Return [x, y] of the center of cell containing provided text 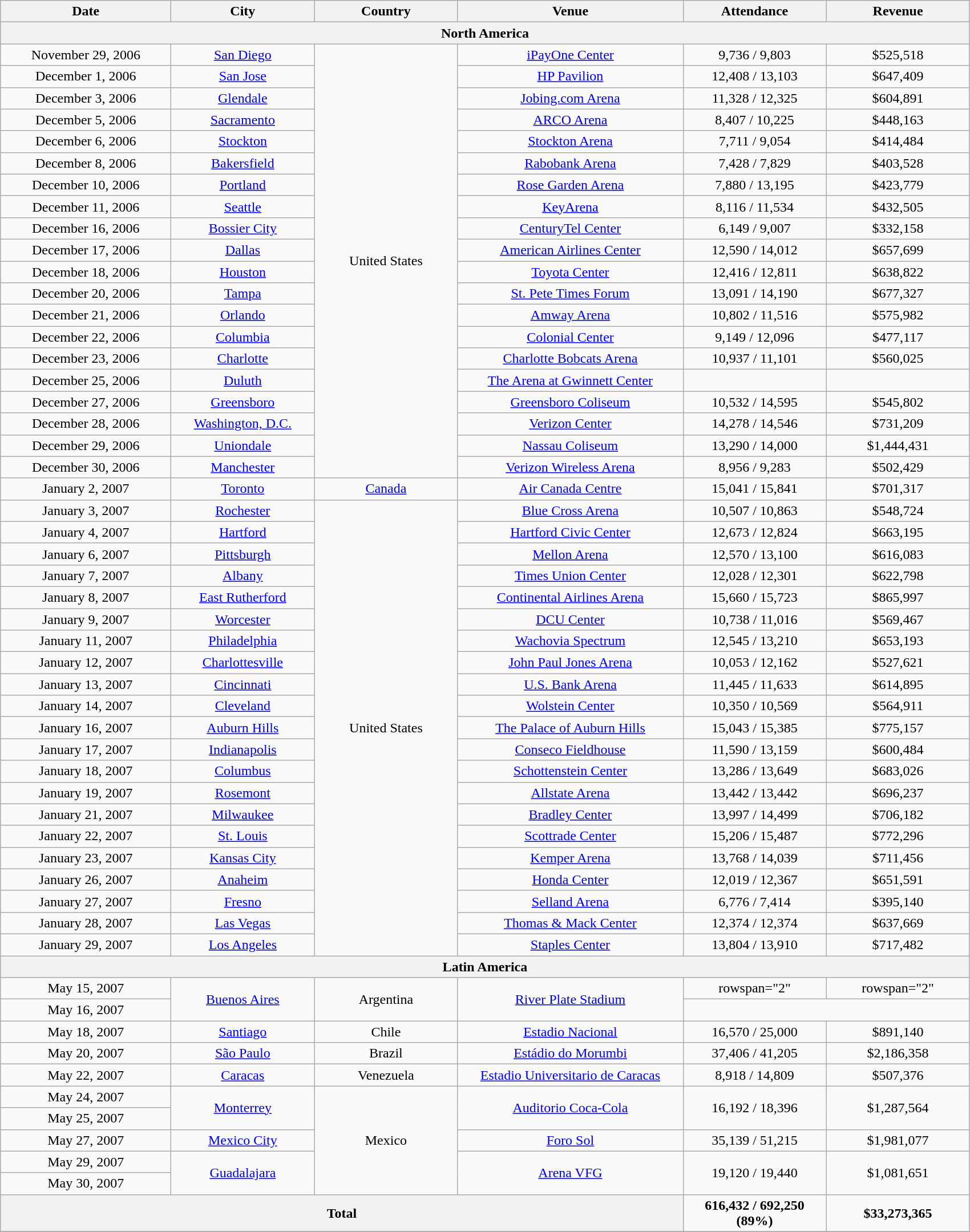
January 22, 2007 [86, 836]
São Paulo [243, 1053]
$604,891 [898, 98]
37,406 / 41,205 [754, 1053]
$414,484 [898, 141]
10,350 / 10,569 [754, 706]
Brazil [386, 1053]
Anaheim [243, 880]
$772,296 [898, 836]
December 5, 2006 [86, 120]
December 6, 2006 [86, 141]
Continental Airlines Arena [571, 597]
13,768 / 14,039 [754, 858]
$448,163 [898, 120]
$423,779 [898, 185]
8,407 / 10,225 [754, 120]
December 29, 2006 [86, 445]
12,374 / 12,374 [754, 923]
12,028 / 12,301 [754, 576]
Conseco Fieldhouse [571, 749]
The Palace of Auburn Hills [571, 728]
January 23, 2007 [86, 858]
Estadio Universitario de Caracas [571, 1075]
$569,467 [898, 619]
13,997 / 14,499 [754, 814]
$575,982 [898, 315]
The Arena at Gwinnett Center [571, 380]
Attendance [754, 11]
Fresno [243, 901]
January 7, 2007 [86, 576]
January 18, 2007 [86, 771]
$564,911 [898, 706]
December 20, 2006 [86, 294]
10,802 / 11,516 [754, 315]
Monterrey [243, 1108]
January 21, 2007 [86, 814]
$560,025 [898, 359]
15,660 / 15,723 [754, 597]
December 28, 2006 [86, 424]
Sacramento [243, 120]
January 2, 2007 [86, 489]
12,545 / 13,210 [754, 641]
January 12, 2007 [86, 663]
Jobing.com Arena [571, 98]
May 24, 2007 [86, 1097]
Hartford [243, 532]
$432,505 [898, 206]
December 16, 2006 [86, 228]
Nassau Coliseum [571, 445]
6,149 / 9,007 [754, 228]
Greensboro Coliseum [571, 402]
$891,140 [898, 1032]
May 27, 2007 [86, 1140]
$33,273,365 [898, 1213]
John Paul Jones Arena [571, 663]
Kansas City [243, 858]
May 29, 2007 [86, 1162]
Kemper Arena [571, 858]
American Airlines Center [571, 250]
Schottenstein Center [571, 771]
Venezuela [386, 1075]
December 22, 2006 [86, 337]
12,416 / 12,811 [754, 272]
$683,026 [898, 771]
Portland [243, 185]
$677,327 [898, 294]
Charlottesville [243, 663]
January 14, 2007 [86, 706]
Glendale [243, 98]
$717,482 [898, 945]
$711,456 [898, 858]
9,736 / 9,803 [754, 55]
January 16, 2007 [86, 728]
$653,193 [898, 641]
May 25, 2007 [86, 1118]
Verizon Center [571, 424]
$477,117 [898, 337]
St. Louis [243, 836]
$2,186,358 [898, 1053]
Air Canada Centre [571, 489]
Seattle [243, 206]
Caracas [243, 1075]
Stockton Arena [571, 141]
Manchester [243, 467]
Charlotte [243, 359]
May 30, 2007 [86, 1184]
Los Angeles [243, 945]
Thomas & Mack Center [571, 923]
11,590 / 13,159 [754, 749]
16,192 / 18,396 [754, 1108]
Las Vegas [243, 923]
15,041 / 15,841 [754, 489]
Rochester [243, 510]
Chile [386, 1032]
8,956 / 9,283 [754, 467]
Rabobank Arena [571, 163]
Venue [571, 11]
January 17, 2007 [86, 749]
Orlando [243, 315]
Canada [386, 489]
Toyota Center [571, 272]
$403,528 [898, 163]
$1,981,077 [898, 1140]
Amway Arena [571, 315]
$706,182 [898, 814]
Bradley Center [571, 814]
Estádio do Morumbi [571, 1053]
Country [386, 11]
$696,237 [898, 793]
Staples Center [571, 945]
$775,157 [898, 728]
Revenue [898, 11]
Cleveland [243, 706]
Columbia [243, 337]
$638,822 [898, 272]
January 9, 2007 [86, 619]
Estadio Nacional [571, 1032]
Times Union Center [571, 576]
$507,376 [898, 1075]
16,570 / 25,000 [754, 1032]
December 11, 2006 [86, 206]
7,880 / 13,195 [754, 185]
Toronto [243, 489]
7,428 / 7,829 [754, 163]
December 3, 2006 [86, 98]
December 23, 2006 [86, 359]
January 8, 2007 [86, 597]
Mexico [386, 1140]
Albany [243, 576]
January 26, 2007 [86, 880]
9,149 / 12,096 [754, 337]
December 1, 2006 [86, 76]
May 15, 2007 [86, 988]
Latin America [485, 967]
Colonial Center [571, 337]
$548,724 [898, 510]
December 10, 2006 [86, 185]
Worcester [243, 619]
$651,591 [898, 880]
Cincinnati [243, 684]
May 20, 2007 [86, 1053]
$600,484 [898, 749]
Washington, D.C. [243, 424]
January 19, 2007 [86, 793]
13,286 / 13,649 [754, 771]
$616,083 [898, 554]
Auditorio Coca-Cola [571, 1108]
10,937 / 11,101 [754, 359]
San Jose [243, 76]
January 29, 2007 [86, 945]
East Rutherford [243, 597]
San Diego [243, 55]
December 21, 2006 [86, 315]
Charlotte Bobcats Arena [571, 359]
Blue Cross Arena [571, 510]
Stockton [243, 141]
12,673 / 12,824 [754, 532]
ARCO Arena [571, 120]
12,570 / 13,100 [754, 554]
Bakersfield [243, 163]
13,804 / 13,910 [754, 945]
Dallas [243, 250]
Honda Center [571, 880]
$614,895 [898, 684]
12,019 / 12,367 [754, 880]
Pittsburgh [243, 554]
13,290 / 14,000 [754, 445]
Houston [243, 272]
Selland Arena [571, 901]
Date [86, 11]
10,507 / 10,863 [754, 510]
$701,317 [898, 489]
Buenos Aires [243, 999]
Uniondale [243, 445]
$1,287,564 [898, 1108]
Rose Garden Arena [571, 185]
13,442 / 13,442 [754, 793]
KeyArena [571, 206]
Mellon Arena [571, 554]
12,590 / 14,012 [754, 250]
Santiago [243, 1032]
$647,409 [898, 76]
$545,802 [898, 402]
11,328 / 12,325 [754, 98]
8,918 / 14,809 [754, 1075]
Bossier City [243, 228]
Mexico City [243, 1140]
8,116 / 11,534 [754, 206]
Arena VFG [571, 1173]
December 8, 2006 [86, 163]
December 25, 2006 [86, 380]
$657,699 [898, 250]
December 18, 2006 [86, 272]
Verizon Wireless Arena [571, 467]
$637,669 [898, 923]
$1,444,431 [898, 445]
CenturyTel Center [571, 228]
Auburn Hills [243, 728]
May 16, 2007 [86, 1010]
Foro Sol [571, 1140]
10,053 / 12,162 [754, 663]
Philadelphia [243, 641]
iPayOne Center [571, 55]
November 29, 2006 [86, 55]
May 22, 2007 [86, 1075]
U.S. Bank Arena [571, 684]
13,091 / 14,190 [754, 294]
6,776 / 7,414 [754, 901]
14,278 / 14,546 [754, 424]
Scottrade Center [571, 836]
Total [342, 1213]
15,206 / 15,487 [754, 836]
10,738 / 11,016 [754, 619]
Columbus [243, 771]
7,711 / 9,054 [754, 141]
Wolstein Center [571, 706]
January 4, 2007 [86, 532]
$865,997 [898, 597]
Greensboro [243, 402]
December 17, 2006 [86, 250]
12,408 / 13,103 [754, 76]
$395,140 [898, 901]
January 3, 2007 [86, 510]
North America [485, 33]
Hartford Civic Center [571, 532]
$622,798 [898, 576]
Wachovia Spectrum [571, 641]
$731,209 [898, 424]
$502,429 [898, 467]
$332,158 [898, 228]
DCU Center [571, 619]
Tampa [243, 294]
Indianapolis [243, 749]
City [243, 11]
11,445 / 11,633 [754, 684]
Guadalajara [243, 1173]
May 18, 2007 [86, 1032]
$663,195 [898, 532]
10,532 / 14,595 [754, 402]
Milwaukee [243, 814]
616,432 / 692,250 (89%) [754, 1213]
December 27, 2006 [86, 402]
HP Pavilion [571, 76]
January 13, 2007 [86, 684]
$1,081,651 [898, 1173]
Rosemont [243, 793]
January 6, 2007 [86, 554]
19,120 / 19,440 [754, 1173]
$527,621 [898, 663]
St. Pete Times Forum [571, 294]
Duluth [243, 380]
15,043 / 15,385 [754, 728]
35,139 / 51,215 [754, 1140]
January 28, 2007 [86, 923]
January 27, 2007 [86, 901]
January 11, 2007 [86, 641]
$525,518 [898, 55]
December 30, 2006 [86, 467]
River Plate Stadium [571, 999]
Allstate Arena [571, 793]
Argentina [386, 999]
